Provide the (X, Y) coordinate of the cell's center where the given text is located.  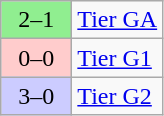
0–0 (36, 58)
Tier G1 (118, 58)
Tier G2 (118, 96)
Tier GA (118, 20)
3–0 (36, 96)
2–1 (36, 20)
